Provide the [x, y] coordinate of the cell's center where the given text is located.  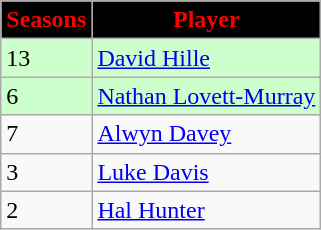
Alwyn Davey [206, 134]
Hal Hunter [206, 210]
David Hille [206, 58]
Nathan Lovett-Murray [206, 96]
6 [46, 96]
Luke Davis [206, 172]
Seasons [46, 20]
2 [46, 210]
Player [206, 20]
13 [46, 58]
7 [46, 134]
3 [46, 172]
